Detect which cell encompasses the target text, then output its (x, y) center coordinate. 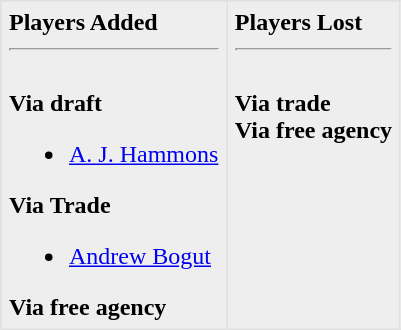
Players Added Via draftA. J. HammonsVia TradeAndrew BogutVia free agency (114, 165)
Players Lost Via tradeVia free agency (314, 165)
